Identify which cell holds the provided text, then report its (x, y) central coordinate. 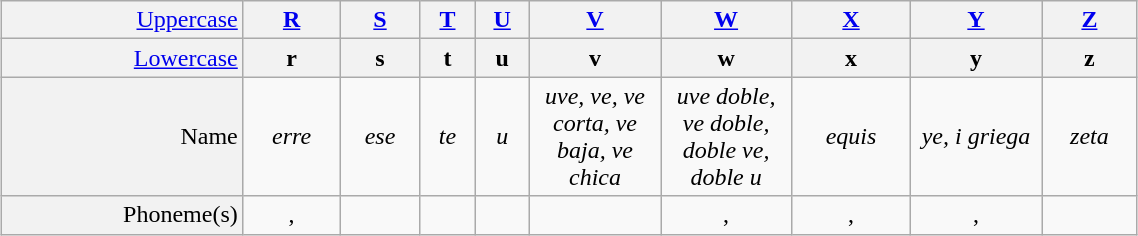
ese (380, 136)
X (852, 20)
U (502, 20)
w (726, 58)
equis (852, 136)
Y (976, 20)
Lowercase (122, 58)
s (380, 58)
zeta (1090, 136)
Uppercase (122, 20)
Name (122, 136)
uve, ve, ve corta, ve baja, ve chica (594, 136)
Phoneme(s) (122, 215)
V (594, 20)
erre (292, 136)
R (292, 20)
r (292, 58)
ye, i griega (976, 136)
T (448, 20)
t (448, 58)
W (726, 20)
S (380, 20)
v (594, 58)
x (852, 58)
Z (1090, 20)
te (448, 136)
uve doble, ve doble, doble ve, doble u (726, 136)
y (976, 58)
z (1090, 58)
